Return (x, y) of the center of cell containing provided text 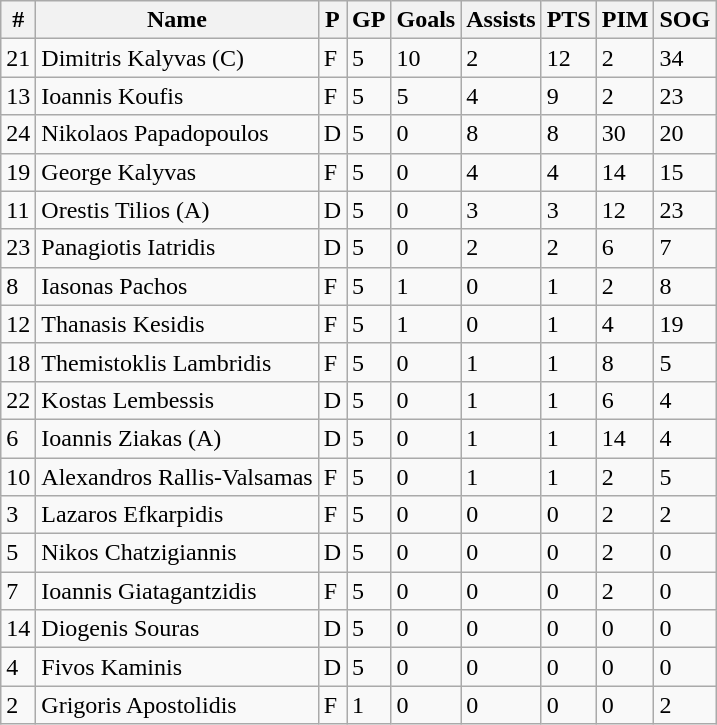
24 (18, 134)
Lazaros Efkarpidis (177, 515)
21 (18, 58)
George Kalyvas (177, 172)
# (18, 20)
Orestis Tilios (A) (177, 210)
PIM (625, 20)
Assists (501, 20)
Goals (426, 20)
34 (685, 58)
Ioannis Koufis (177, 96)
Kostas Lembessis (177, 400)
Ioannis Giatagantzidis (177, 591)
Nikos Chatzigiannis (177, 553)
Themistoklis Lambridis (177, 362)
30 (625, 134)
Name (177, 20)
22 (18, 400)
Nikolaos Papadopoulos (177, 134)
18 (18, 362)
13 (18, 96)
Fivos Kaminis (177, 667)
SOG (685, 20)
P (332, 20)
Iasonas Pachos (177, 286)
Grigoris Apostolidis (177, 705)
Thanasis Kesidis (177, 324)
Ioannis Ziakas (A) (177, 438)
PTS (568, 20)
Diogenis Souras (177, 629)
GP (369, 20)
11 (18, 210)
Dimitris Kalyvas (C) (177, 58)
Alexandros Rallis-Valsamas (177, 477)
9 (568, 96)
Panagiotis Iatridis (177, 248)
15 (685, 172)
20 (685, 134)
